Find where the given text appears and provide that cell's center as [x, y] coordinate. 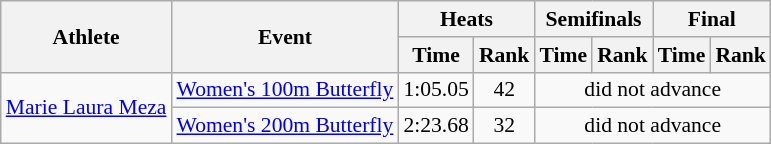
1:05.05 [436, 90]
Women's 100m Butterfly [284, 90]
Marie Laura Meza [86, 108]
Athlete [86, 36]
Heats [466, 19]
42 [504, 90]
Semifinals [593, 19]
Final [712, 19]
2:23.68 [436, 126]
32 [504, 126]
Event [284, 36]
Women's 200m Butterfly [284, 126]
